Scan for the cell matching the given text and deliver its (X, Y) coordinate at center. 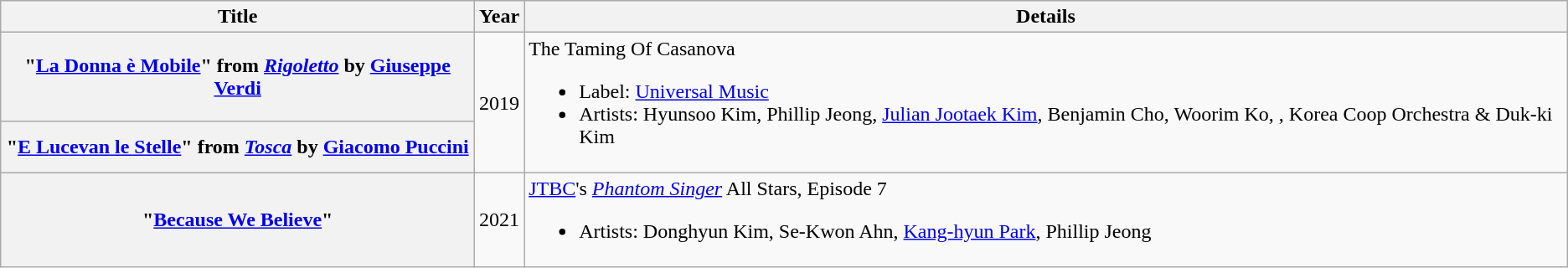
"E Lucevan le Stelle" from Tosca by Giacomo Puccini (238, 147)
"La Donna è Mobile" from Rigoletto by Giuseppe Verdi (238, 77)
2021 (499, 219)
Title (238, 17)
Year (499, 17)
JTBC's Phantom Singer All Stars, Episode 7Artists: Donghyun Kim, Se-Kwon Ahn, Kang-hyun Park, Phillip Jeong (1046, 219)
2019 (499, 102)
Details (1046, 17)
"Because We Believe" (238, 219)
